Search for the cell housing the specified text and yield its (x, y) center coordinate. 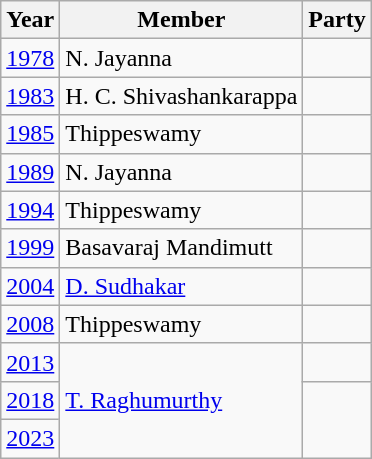
2008 (30, 324)
Member (182, 20)
1994 (30, 210)
H. C. Shivashankarappa (182, 96)
1985 (30, 134)
1983 (30, 96)
2004 (30, 286)
Basavaraj Mandimutt (182, 248)
2013 (30, 362)
2023 (30, 438)
1999 (30, 248)
1989 (30, 172)
T. Raghumurthy (182, 400)
Party (337, 20)
D. Sudhakar (182, 286)
2018 (30, 400)
Year (30, 20)
1978 (30, 58)
